Provide the [X, Y] coordinate of the cell's center where the given text is located.  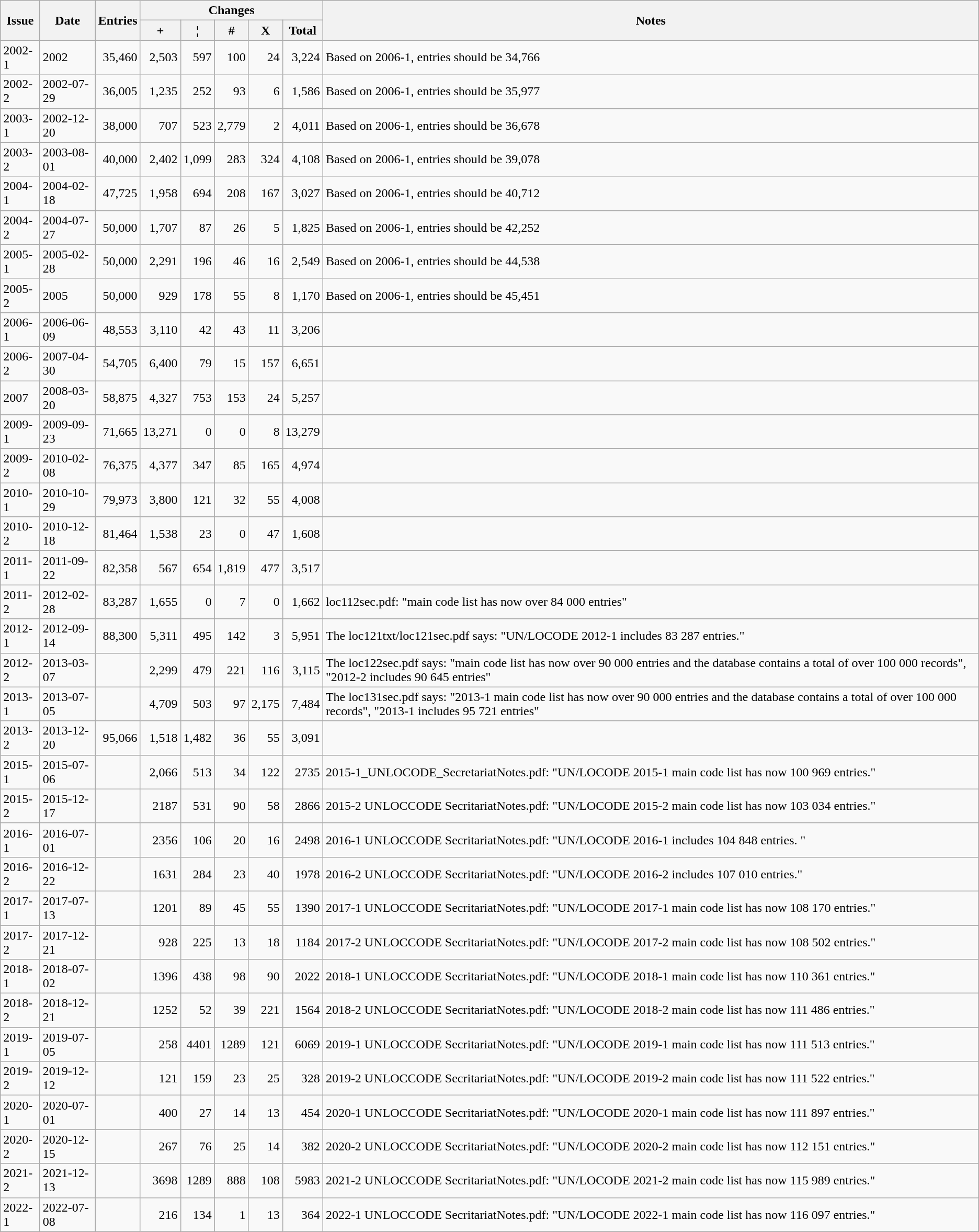
83,287 [118, 602]
82,358 [118, 568]
1,482 [198, 738]
2 [266, 126]
3,800 [160, 500]
2009-09-23 [67, 432]
3 [266, 636]
47 [266, 534]
13,271 [160, 432]
+ [160, 30]
2017-1 [20, 908]
2010-10-29 [67, 500]
216 [160, 1215]
26 [231, 227]
108 [266, 1180]
2017-07-13 [67, 908]
2010-2 [20, 534]
454 [302, 1112]
2021-2 [20, 1180]
2002 [67, 58]
2004-02-18 [67, 194]
2007 [20, 398]
1,819 [231, 568]
2013-12-20 [67, 738]
4,377 [160, 466]
4,008 [302, 500]
2009-1 [20, 432]
159 [198, 1079]
27 [198, 1112]
40 [266, 874]
Date [67, 20]
1252 [160, 1011]
3,115 [302, 670]
324 [266, 159]
5,311 [160, 636]
382 [302, 1147]
2015-12-17 [67, 806]
267 [160, 1147]
2013-2 [20, 738]
1,235 [160, 91]
46 [231, 262]
88,300 [118, 636]
2015-1 [20, 772]
2018-2 [20, 1011]
2002-1 [20, 58]
654 [198, 568]
1184 [302, 942]
4,709 [160, 704]
2017-12-21 [67, 942]
2018-2 UNLOCCODE SecritariatNotes.pdf: "UN/LOCODE 2018-2 main code list has now 111 486 entries." [651, 1011]
2012-02-28 [67, 602]
89 [198, 908]
495 [198, 636]
2019-07-05 [67, 1044]
2002-12-20 [67, 126]
# [231, 30]
106 [198, 840]
58,875 [118, 398]
X [266, 30]
1,655 [160, 602]
1,586 [302, 91]
196 [198, 262]
2017-2 UNLOCCODE SecritariatNotes.pdf: "UN/LOCODE 2017-2 main code list has now 108 502 entries." [651, 942]
Changes [231, 10]
2019-2 UNLOCCODE SecritariatNotes.pdf: "UN/LOCODE 2019-2 main code list has now 111 522 entries." [651, 1079]
2016-12-22 [67, 874]
11 [266, 330]
1,170 [302, 295]
4401 [198, 1044]
252 [198, 91]
100 [231, 58]
1 [231, 1215]
97 [231, 704]
929 [160, 295]
1,707 [160, 227]
Based on 2006-1, entries should be 35,977 [651, 91]
32 [231, 500]
38,000 [118, 126]
2022-1 UNLOCCODE SecritariatNotes.pdf: "UN/LOCODE 2022-1 main code list has now 116 097 entries." [651, 1215]
2,066 [160, 772]
157 [266, 363]
2018-1 [20, 976]
18 [266, 942]
2002-2 [20, 91]
1,099 [198, 159]
2,549 [302, 262]
531 [198, 806]
567 [160, 568]
2020-2 [20, 1147]
2010-02-08 [67, 466]
76,375 [118, 466]
2016-1 UNLOCCODE SecritariatNotes.pdf: "UN/LOCODE 2016-1 includes 104 848 entries. " [651, 840]
76 [198, 1147]
753 [198, 398]
2015-2 UNLOCCODE SecritariatNotes.pdf: "UN/LOCODE 2015-2 main code list has now 103 034 entries." [651, 806]
284 [198, 874]
2007-04-30 [67, 363]
283 [231, 159]
142 [231, 636]
54,705 [118, 363]
95,066 [118, 738]
2013-07-05 [67, 704]
2,175 [266, 704]
2187 [160, 806]
2866 [302, 806]
1,538 [160, 534]
2021-2 UNLOCCODE SecritariatNotes.pdf: "UN/LOCODE 2021-2 main code list has now 115 989 entries." [651, 1180]
1,608 [302, 534]
5983 [302, 1180]
2012-2 [20, 670]
71,665 [118, 432]
364 [302, 1215]
4,974 [302, 466]
2017-2 [20, 942]
1396 [160, 976]
3,110 [160, 330]
4,108 [302, 159]
43 [231, 330]
2003-08-01 [67, 159]
513 [198, 772]
2015-07-06 [67, 772]
2016-2 [20, 874]
1,518 [160, 738]
1201 [160, 908]
438 [198, 976]
93 [231, 91]
2022 [302, 976]
2019-12-12 [67, 1079]
42 [198, 330]
39 [231, 1011]
3,517 [302, 568]
2020-1 UNLOCCODE SecritariatNotes.pdf: "UN/LOCODE 2020-1 main code list has now 111 897 entries." [651, 1112]
2011-1 [20, 568]
2019-2 [20, 1079]
2003-2 [20, 159]
5 [266, 227]
2005-02-28 [67, 262]
2020-1 [20, 1112]
1,958 [160, 194]
2021-12-13 [67, 1180]
7 [231, 602]
52 [198, 1011]
2017-1 UNLOCCODE SecritariatNotes.pdf: "UN/LOCODE 2017-1 main code list has now 108 170 entries." [651, 908]
2011-2 [20, 602]
79 [198, 363]
2020-12-15 [67, 1147]
2,291 [160, 262]
2015-2 [20, 806]
2,299 [160, 670]
1,825 [302, 227]
1631 [160, 874]
2004-1 [20, 194]
The loc121txt/loc121sec.pdf says: "UN/LOCODE 2012-1 includes 83 287 entries." [651, 636]
2005 [67, 295]
2016-07-01 [67, 840]
2020-2 UNLOCCODE SecritariatNotes.pdf: "UN/LOCODE 2020-2 main code list has now 112 151 entries." [651, 1147]
2012-1 [20, 636]
85 [231, 466]
707 [160, 126]
116 [266, 670]
503 [198, 704]
58 [266, 806]
13,279 [302, 432]
2005-1 [20, 262]
6069 [302, 1044]
Based on 2006-1, entries should be 39,078 [651, 159]
2006-1 [20, 330]
2006-06-09 [67, 330]
2015-1_UNLOCODE_SecretariatNotes.pdf: "UN/LOCODE 2015-1 main code list has now 100 969 entries." [651, 772]
1564 [302, 1011]
400 [160, 1112]
20 [231, 840]
2005-2 [20, 295]
523 [198, 126]
328 [302, 1079]
2002-07-29 [67, 91]
5,951 [302, 636]
2735 [302, 772]
36,005 [118, 91]
2498 [302, 840]
2018-1 UNLOCCODE SecritariatNotes.pdf: "UN/LOCODE 2018-1 main code list has now 110 361 entries." [651, 976]
6,400 [160, 363]
Based on 2006-1, entries should be 36,678 [651, 126]
208 [231, 194]
2009-2 [20, 466]
87 [198, 227]
Based on 2006-1, entries should be 40,712 [651, 194]
Notes [651, 20]
2016-1 [20, 840]
2012-09-14 [67, 636]
2356 [160, 840]
2010-12-18 [67, 534]
2,402 [160, 159]
928 [160, 942]
48,553 [118, 330]
15 [231, 363]
40,000 [118, 159]
2018-12-21 [67, 1011]
347 [198, 466]
Entries [118, 20]
694 [198, 194]
47,725 [118, 194]
178 [198, 295]
1390 [302, 908]
165 [266, 466]
2004-07-27 [67, 227]
3,091 [302, 738]
3698 [160, 1180]
2,779 [231, 126]
225 [198, 942]
2013-03-07 [67, 670]
2006-2 [20, 363]
888 [231, 1180]
1978 [302, 874]
Issue [20, 20]
3,224 [302, 58]
Based on 2006-1, entries should be 42,252 [651, 227]
2013-1 [20, 704]
122 [266, 772]
597 [198, 58]
2020-07-01 [67, 1112]
98 [231, 976]
134 [198, 1215]
2004-2 [20, 227]
4,011 [302, 126]
loc112sec.pdf: "main code list has now over 84 000 entries" [651, 602]
258 [160, 1044]
45 [231, 908]
79,973 [118, 500]
2,503 [160, 58]
1,662 [302, 602]
477 [266, 568]
2016-2 UNLOCCODE SecritariatNotes.pdf: "UN/LOCODE 2016-2 includes 107 010 entries." [651, 874]
479 [198, 670]
5,257 [302, 398]
Based on 2006-1, entries should be 45,451 [651, 295]
Based on 2006-1, entries should be 44,538 [651, 262]
¦ [198, 30]
Total [302, 30]
6,651 [302, 363]
35,460 [118, 58]
2022-1 [20, 1215]
167 [266, 194]
3,027 [302, 194]
2010-1 [20, 500]
6 [266, 91]
2003-1 [20, 126]
34 [231, 772]
81,464 [118, 534]
7,484 [302, 704]
2008-03-20 [67, 398]
2022-07-08 [67, 1215]
2018-07-02 [67, 976]
153 [231, 398]
Based on 2006-1, entries should be 34,766 [651, 58]
2011-09-22 [67, 568]
3,206 [302, 330]
36 [231, 738]
4,327 [160, 398]
2019-1 [20, 1044]
2019-1 UNLOCCODE SecritariatNotes.pdf: "UN/LOCODE 2019-1 main code list has now 111 513 entries." [651, 1044]
